Locate the cell with the specified text and output its (x, y) center coordinate. 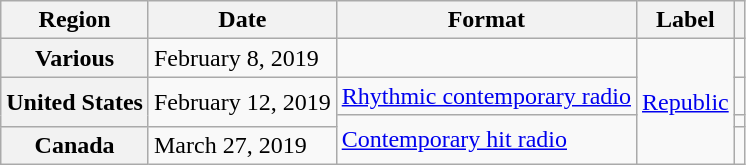
February 12, 2019 (242, 102)
March 27, 2019 (242, 145)
Region (75, 20)
Republic (686, 102)
Date (242, 20)
United States (75, 102)
Label (686, 20)
February 8, 2019 (242, 58)
Format (486, 20)
Various (75, 58)
Canada (75, 145)
Rhythmic contemporary radio (486, 96)
Contemporary hit radio (486, 140)
